Return the (X, Y) coordinate for the center point of the cell that contains the specified text.  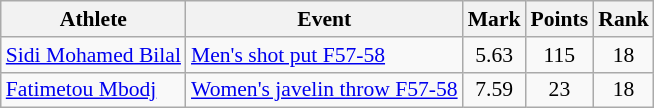
Athlete (94, 19)
Sidi Mohamed Bilal (94, 55)
5.63 (494, 55)
115 (560, 55)
Rank (624, 19)
Fatimetou Mbodj (94, 90)
Men's shot put F57-58 (324, 55)
Women's javelin throw F57-58 (324, 90)
Mark (494, 19)
Points (560, 19)
7.59 (494, 90)
Event (324, 19)
23 (560, 90)
